Provide the [x, y] coordinate of the cell's center where the given text is located.  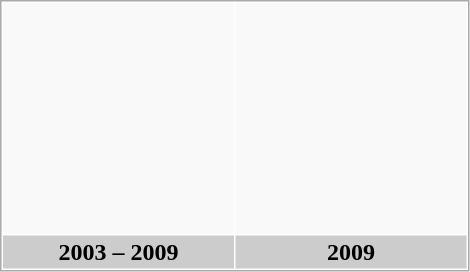
2003 – 2009 [118, 252]
2009 [352, 252]
